Search for the cell housing the specified text and yield its [X, Y] center coordinate. 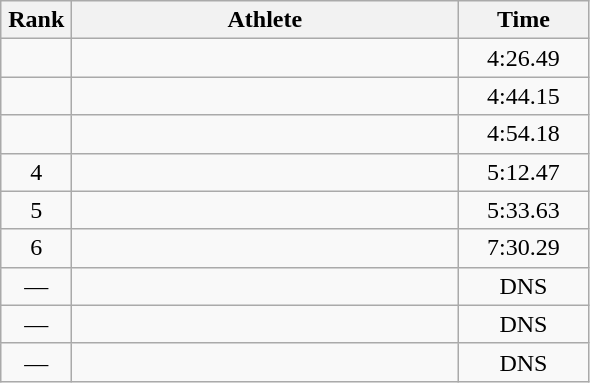
4 [36, 172]
5 [36, 210]
7:30.29 [524, 248]
5:12.47 [524, 172]
4:26.49 [524, 58]
6 [36, 248]
Time [524, 20]
Rank [36, 20]
5:33.63 [524, 210]
4:44.15 [524, 96]
4:54.18 [524, 134]
Athlete [265, 20]
